Detect which cell encompasses the target text, then output its (X, Y) center coordinate. 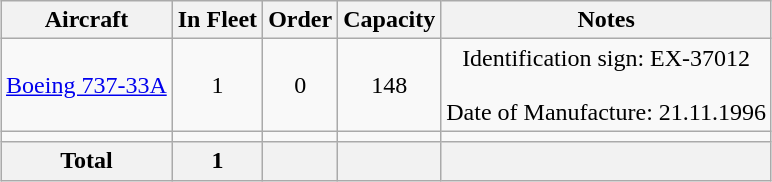
Aircraft (87, 20)
148 (390, 85)
Notes (606, 20)
Identification sign: EX-37012Date of Manufacture: 21.11.1996 (606, 85)
Boeing 737-33A (87, 85)
0 (300, 85)
In Fleet (217, 20)
Total (87, 161)
Capacity (390, 20)
Order (300, 20)
